Locate the cell with the specified text and output its (x, y) center coordinate. 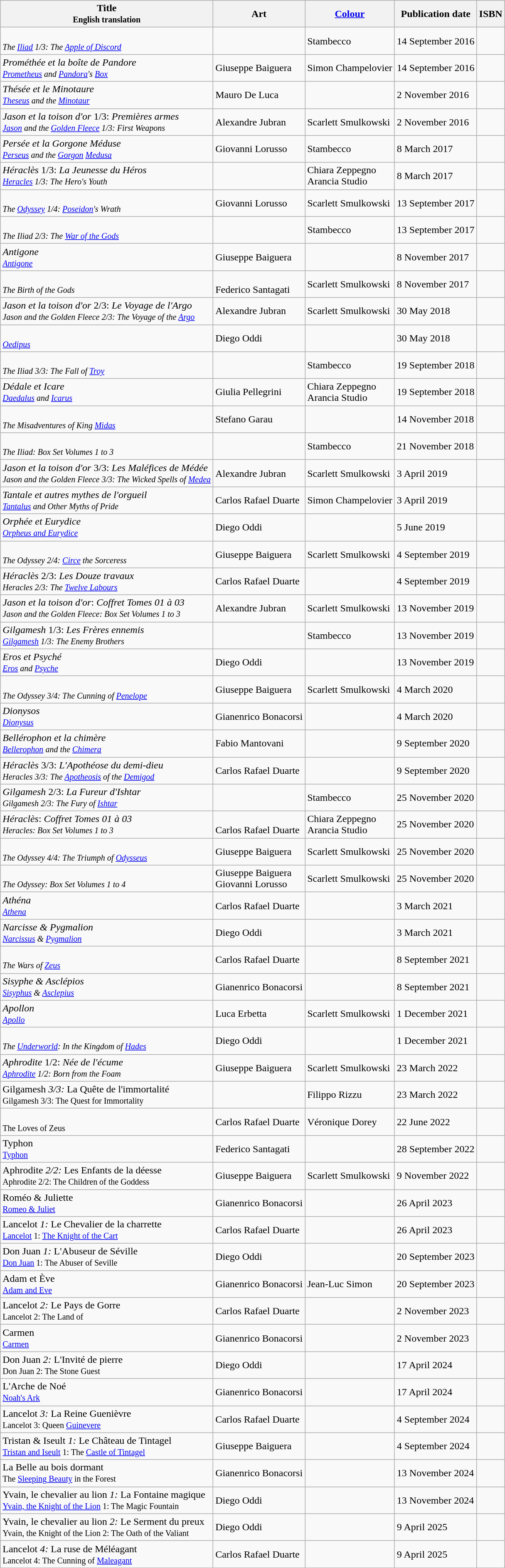
Thésée et le MinotaureTheseus and the Minotaur (107, 95)
Héraclès 1/3: La Jeunesse du HérosHeracles 1/3: The Hero's Youth (107, 176)
The Iliad 2/3: The War of the Gods (107, 230)
AntigoneAntigone (107, 257)
Publication date (436, 14)
Véronique Dorey (350, 1121)
Jean-Luc Simon (350, 1284)
Orphée et EurydiceOrpheus and Eurydice (107, 528)
Yvain, le chevalier au lion 2: Le Serment du preuxYvain, the Knight of the Lion 2: The Oath of the Valiant (107, 1527)
5 June 2019 (436, 528)
The Odyssey 1/4: Poseidon's Wrath (107, 203)
The Odyssey 3/4: The Cunning of Penelope (107, 690)
The Odyssey 4/4: The Triumph of Odysseus (107, 851)
Prométhée et la boîte de PandorePrometheus and Pandora's Box (107, 68)
AthénaAthena (107, 905)
Lancelot 1: Le Chevalier de la charretteLancelot 1: The Knight of the Cart (107, 1230)
CarmenCarmen (107, 1338)
La Belle au bois dormantThe Sleeping Beauty in the Forest (107, 1473)
Héraclès 2/3: Les Douze travauxHeracles 2/3: The Twelve Labours (107, 582)
28 September 2022 (436, 1149)
Yvain, le chevalier au lion 1: La Fontaine magiqueYvain, the Knight of the Lion 1: The Magic Fountain (107, 1500)
The Birth of the Gods (107, 284)
The Underworld: In the Kingdom of Hades (107, 1041)
Héraclès 3/3: L'Apothéose du demi-dieuHeracles 3/3: The Apotheosis of the Demigod (107, 770)
14 November 2018 (436, 420)
Filippo Rizzu (350, 1095)
Bellérophon et la chimèreBellerophon and the Chimera (107, 744)
Jason et la toison d'or: Coffret Tomes 01 à 03Jason and the Golden Fleece: Box Set Volumes 1 to 3 (107, 608)
Narcisse & PygmalionNarcissus & Pygmalion (107, 933)
Fabio Mantovani (259, 744)
21 November 2018 (436, 446)
Roméo & JulietteRomeo & Juliet (107, 1203)
The Iliad 1/3: The Apple of Discord (107, 41)
Adam et ÈveAdam and Eve (107, 1284)
Eros et PsychéEros and Psyche (107, 662)
Don Juan 1: L'Abuseur de SévilleDon Juan 1: The Abuser of Seville (107, 1257)
Giuseppe BaigueraGiovanni Lorusso (259, 879)
Héraclès: Coffret Tomes 01 à 03Heracles: Box Set Volumes 1 to 3 (107, 825)
TyphonTyphon (107, 1149)
Gilgamesh 3/3: La Quête de l'immortalitéGilgamesh 3/3: The Quest for Immortality (107, 1095)
Persée et la Gorgone MédusePerseus and the Gorgon Medusa (107, 149)
Lancelot 4: La ruse de MéléagantLancelot 4: The Cunning of Maleagant (107, 1554)
Tantale et autres mythes de l'orgueilTantalus and Other Myths of Pride (107, 500)
Jason et la toison d'or 1/3: Premières armesJason and the Golden Fleece 1/3: First Weapons (107, 122)
Lancelot 2: Le Pays de GorreLancelot 2: The Land of (107, 1311)
The Iliad: Box Set Volumes 1 to 3 (107, 446)
ISBN (490, 14)
L'Arche de NoéNoah's Ark (107, 1392)
Mauro De Luca (259, 95)
The Misadventures of King Midas (107, 420)
Oedipus (107, 338)
Lancelot 3: La Reine GuenièvreLancelot 3: Queen Guinevere (107, 1419)
The Odyssey 2/4: Circe the Sorceress (107, 554)
ApollonApollo (107, 1013)
Gilgamesh 2/3: La Fureur d'IshtarGilgamesh 2/3: The Fury of Ishtar (107, 797)
The Wars of Zeus (107, 959)
The Iliad 3/3: The Fall of Troy (107, 366)
Sisyphe & AsclépiosSisyphus & Asclepius (107, 987)
Art (259, 14)
Stefano Garau (259, 420)
Luca Erbetta (259, 1013)
Colour (350, 14)
DionysosDionysus (107, 716)
Jason et la toison d'or 2/3: Le Voyage de l'ArgoJason and the Golden Fleece 2/3: The Voyage of the Argo (107, 311)
TitleEnglish translation (107, 14)
Aphrodite 2/2: Les Enfants de la déesseAphrodite 2/2: The Children of the Goddess (107, 1175)
Gilgamesh 1/3: Les Frères ennemisGilgamesh 1/3: The Enemy Brothers (107, 636)
9 November 2022 (436, 1175)
Aphrodite 1/2: Née de l'écumeAphrodite 1/2: Born from the Foam (107, 1067)
Don Juan 2: L'Invité de pierreDon Juan 2: The Stone Guest (107, 1365)
Tristan & Iseult 1: Le Château de TintagelTristan and Iseult 1: The Castle of Tintagel (107, 1446)
Dédale et IcareDaedalus and Icarus (107, 392)
Giulia Pellegrini (259, 392)
The Loves of Zeus (107, 1121)
The Odyssey: Box Set Volumes 1 to 4 (107, 879)
Jason et la toison d'or 3/3: Les Maléfices de MédéeJason and the Golden Fleece 3/3: The Wicked Spells of Medea (107, 474)
22 June 2022 (436, 1121)
